Determine the (X, Y) coordinate at the center of the cell enclosing the given text.  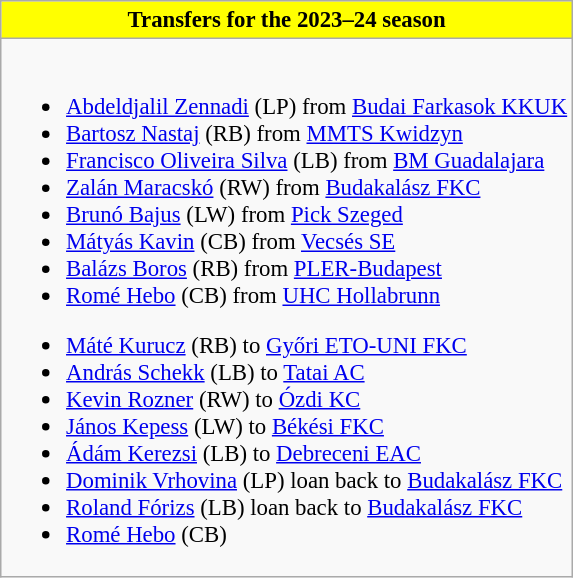
Transfers for the 2023–24 season (287, 20)
